Find where the given text appears and provide that cell's center as [x, y] coordinate. 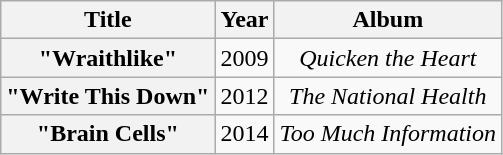
Title [108, 20]
"Wraithlike" [108, 58]
"Write This Down" [108, 96]
2009 [244, 58]
2014 [244, 134]
"Brain Cells" [108, 134]
Year [244, 20]
2012 [244, 96]
The National Health [388, 96]
Too Much Information [388, 134]
Album [388, 20]
Quicken the Heart [388, 58]
